Return the [X, Y] coordinate for the center point of the cell that contains the specified text.  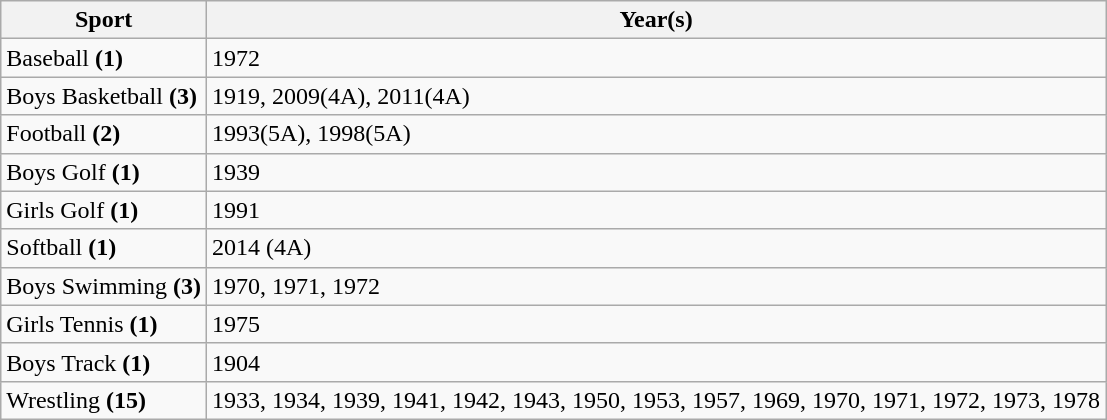
1975 [656, 324]
Boys Track (1) [104, 362]
1972 [656, 58]
1939 [656, 172]
Football (2) [104, 134]
Softball (1) [104, 248]
Girls Tennis (1) [104, 324]
Girls Golf (1) [104, 210]
1919, 2009(4A), 2011(4A) [656, 96]
Baseball (1) [104, 58]
2014 (4A) [656, 248]
1970, 1971, 1972 [656, 286]
Wrestling (15) [104, 400]
1993(5A), 1998(5A) [656, 134]
Boys Basketball (3) [104, 96]
Boys Golf (1) [104, 172]
Boys Swimming (3) [104, 286]
1904 [656, 362]
Sport [104, 20]
1991 [656, 210]
1933, 1934, 1939, 1941, 1942, 1943, 1950, 1953, 1957, 1969, 1970, 1971, 1972, 1973, 1978 [656, 400]
Year(s) [656, 20]
